Extract the [X, Y] coordinate from the center of the cell holding the provided text.  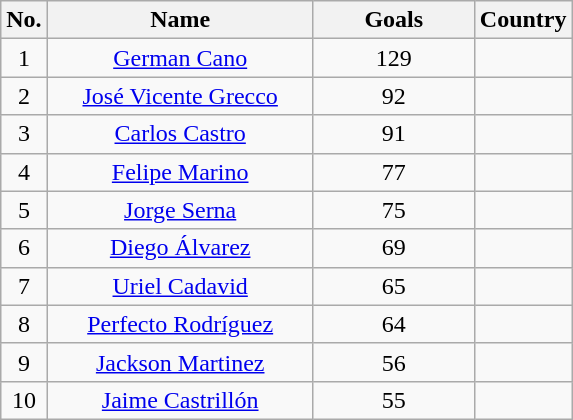
2 [24, 96]
69 [394, 248]
92 [394, 96]
No. [24, 20]
German Cano [180, 58]
Jackson Martinez [180, 362]
7 [24, 286]
Uriel Cadavid [180, 286]
75 [394, 210]
5 [24, 210]
Jaime Castrillón [180, 400]
65 [394, 286]
10 [24, 400]
8 [24, 324]
Jorge Serna [180, 210]
9 [24, 362]
1 [24, 58]
Goals [394, 20]
64 [394, 324]
129 [394, 58]
Carlos Castro [180, 134]
Country [523, 20]
Perfecto Rodríguez [180, 324]
4 [24, 172]
Name [180, 20]
José Vicente Grecco [180, 96]
91 [394, 134]
77 [394, 172]
56 [394, 362]
Felipe Marino [180, 172]
6 [24, 248]
Diego Álvarez [180, 248]
3 [24, 134]
55 [394, 400]
